Output the (x, y) coordinate of the center of the cell containing the given text.  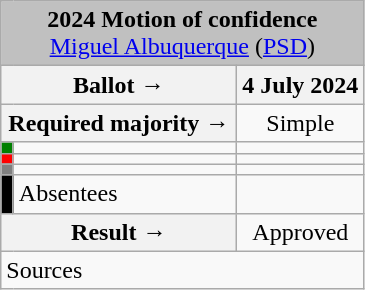
Approved (300, 232)
Ballot → (119, 85)
4 July 2024 (300, 85)
Sources (182, 270)
Absentees (125, 194)
2024 Motion of confidenceMiguel Albuquerque (PSD) (182, 34)
Required majority → (119, 123)
Simple (300, 123)
Result → (119, 232)
